Pinpoint the cell where the given text exists, returning its (X, Y) midpoint coordinate. 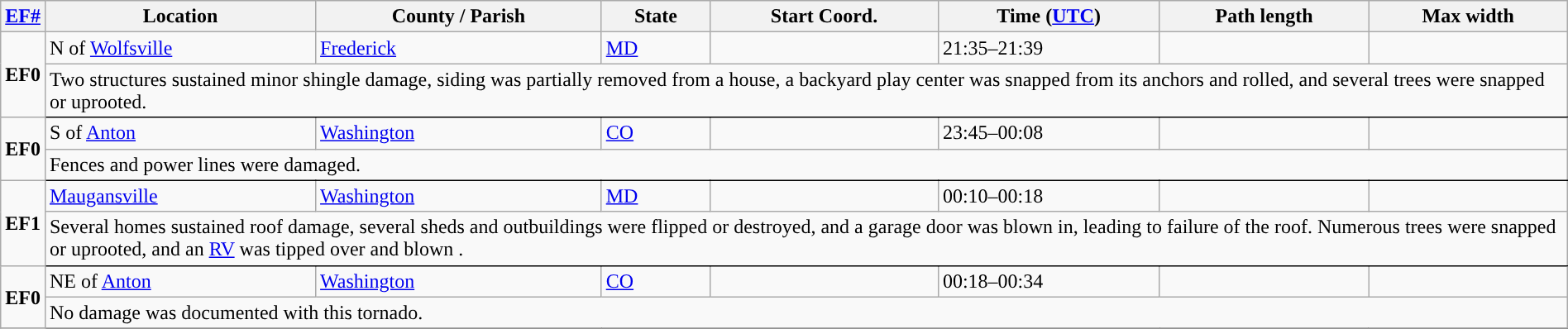
S of Anton (180, 133)
County / Parish (459, 17)
Path length (1264, 17)
N of Wolfsville (180, 48)
No damage was documented with this tornado. (806, 312)
Frederick (459, 48)
Start Coord. (825, 17)
EF# (23, 17)
00:10–00:18 (1049, 196)
Max width (1468, 17)
Fences and power lines were damaged. (806, 164)
State (655, 17)
EF1 (23, 223)
Location (180, 17)
NE of Anton (180, 281)
00:18–00:34 (1049, 281)
Time (UTC) (1049, 17)
Maugansville (180, 196)
23:45–00:08 (1049, 133)
21:35–21:39 (1049, 48)
